Return [X, Y] of the center of cell containing provided text 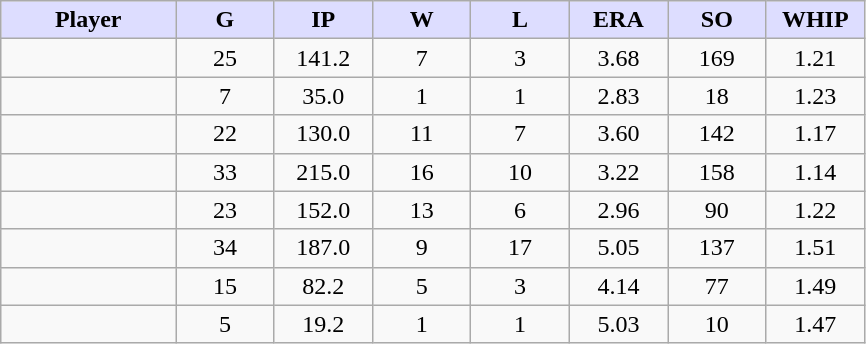
1.22 [816, 210]
Player [88, 20]
1.21 [816, 58]
169 [717, 58]
23 [225, 210]
35.0 [323, 96]
1.51 [816, 248]
152.0 [323, 210]
34 [225, 248]
187.0 [323, 248]
3.60 [618, 134]
6 [520, 210]
82.2 [323, 286]
15 [225, 286]
141.2 [323, 58]
17 [520, 248]
130.0 [323, 134]
19.2 [323, 324]
2.83 [618, 96]
W [421, 20]
1.23 [816, 96]
3.22 [618, 172]
5.05 [618, 248]
IP [323, 20]
25 [225, 58]
33 [225, 172]
2.96 [618, 210]
1.47 [816, 324]
22 [225, 134]
90 [717, 210]
215.0 [323, 172]
142 [717, 134]
1.14 [816, 172]
L [520, 20]
ERA [618, 20]
3.68 [618, 58]
137 [717, 248]
1.49 [816, 286]
11 [421, 134]
18 [717, 96]
13 [421, 210]
1.17 [816, 134]
5.03 [618, 324]
SO [717, 20]
G [225, 20]
158 [717, 172]
9 [421, 248]
16 [421, 172]
77 [717, 286]
WHIP [816, 20]
4.14 [618, 286]
